Output the [X, Y] coordinate of the center of the cell containing the given text.  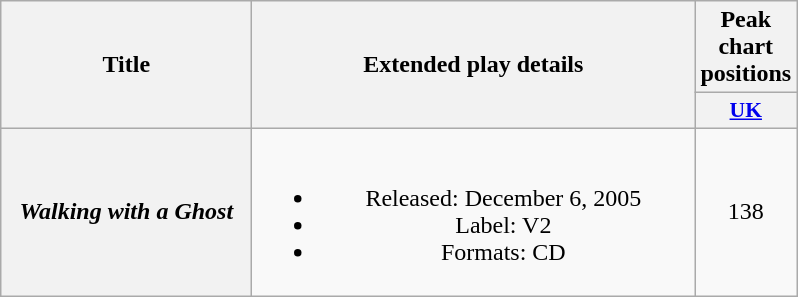
138 [746, 212]
Extended play details [474, 65]
Released: December 6, 2005Label: V2Formats: CD [474, 212]
Walking with a Ghost [126, 212]
Peak chart positions [746, 47]
Title [126, 65]
UK [746, 111]
